Identify which cell holds the provided text, then report its [x, y] central coordinate. 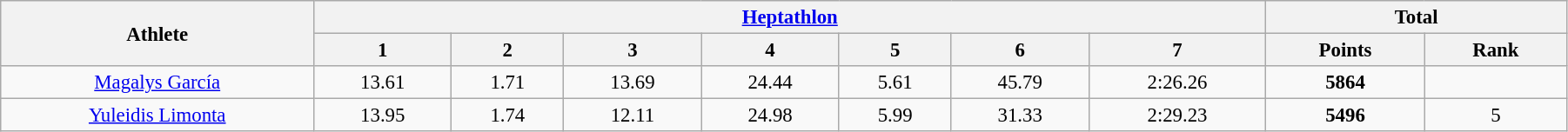
5496 [1345, 115]
13.69 [633, 82]
5864 [1345, 82]
13.61 [383, 82]
Athlete [157, 33]
1 [383, 50]
6 [1020, 50]
2:29.23 [1177, 115]
2 [508, 50]
13.95 [383, 115]
Rank [1495, 50]
4 [770, 50]
3 [633, 50]
Yuleidis Limonta [157, 115]
5.99 [895, 115]
Magalys García [157, 82]
24.44 [770, 82]
1.71 [508, 82]
2:26.26 [1177, 82]
Points [1345, 50]
Heptathlon [790, 17]
1.74 [508, 115]
7 [1177, 50]
12.11 [633, 115]
24.98 [770, 115]
Total [1417, 17]
5.61 [895, 82]
31.33 [1020, 115]
45.79 [1020, 82]
